From the cell containing the given text, extract its center point as [x, y] coordinate. 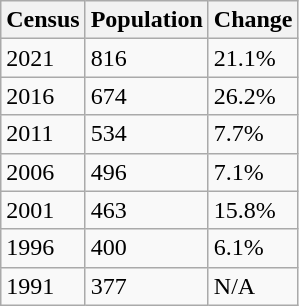
7.1% [253, 172]
15.8% [253, 210]
400 [146, 248]
377 [146, 286]
6.1% [253, 248]
463 [146, 210]
2001 [43, 210]
21.1% [253, 58]
26.2% [253, 96]
674 [146, 96]
Population [146, 20]
1991 [43, 286]
Change [253, 20]
2016 [43, 96]
N/A [253, 286]
816 [146, 58]
534 [146, 134]
Census [43, 20]
7.7% [253, 134]
496 [146, 172]
1996 [43, 248]
2011 [43, 134]
2006 [43, 172]
2021 [43, 58]
